Search for the cell housing the specified text and yield its (X, Y) center coordinate. 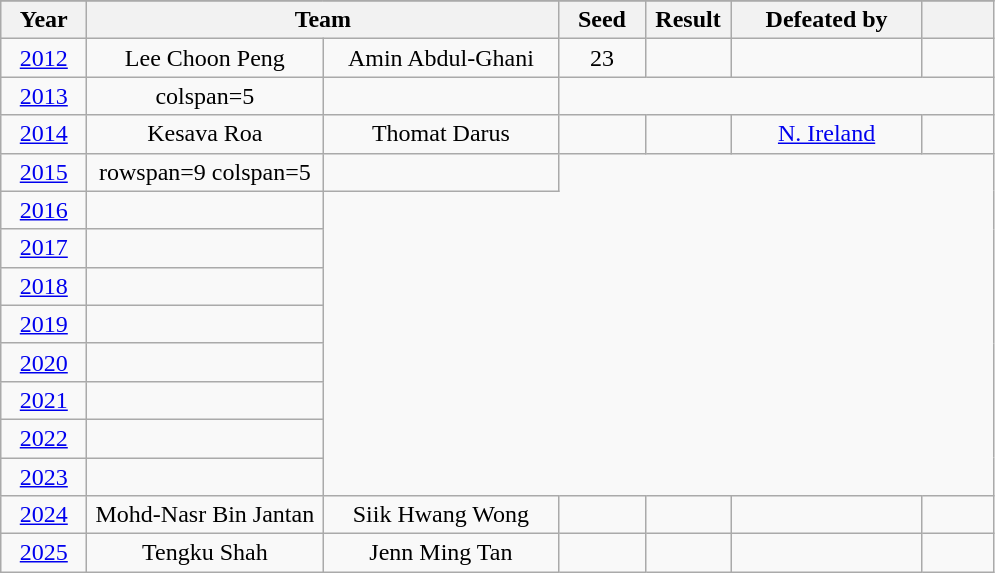
2023 (44, 477)
2020 (44, 362)
23 (602, 58)
colspan=5 (205, 96)
Seed (602, 20)
Year (44, 20)
2022 (44, 438)
Thomat Darus (441, 134)
Lee Choon Peng (205, 58)
2021 (44, 400)
Amin Abdul-Ghani (441, 58)
2016 (44, 210)
Mohd-Nasr Bin Jantan (205, 515)
2012 (44, 58)
2018 (44, 286)
Jenn Ming Tan (441, 553)
2014 (44, 134)
Defeated by (826, 20)
Tengku Shah (205, 553)
2015 (44, 172)
Siik Hwang Wong (441, 515)
Result (688, 20)
2024 (44, 515)
rowspan=9 colspan=5 (205, 172)
2025 (44, 553)
2019 (44, 324)
N. Ireland (826, 134)
2017 (44, 248)
Kesava Roa (205, 134)
2013 (44, 96)
Team (323, 20)
